Locate the cell with the specified text and output its [x, y] center coordinate. 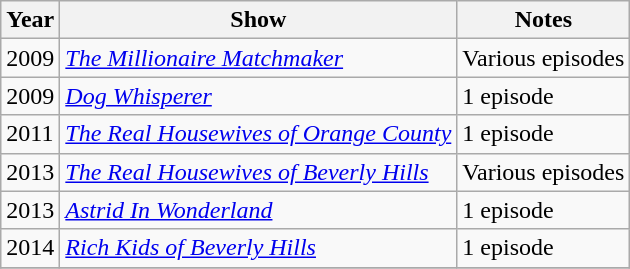
Rich Kids of Beverly Hills [258, 248]
The Real Housewives of Beverly Hills [258, 172]
The Millionaire Matchmaker [258, 58]
Dog Whisperer [258, 96]
Astrid In Wonderland [258, 210]
Year [30, 20]
2014 [30, 248]
The Real Housewives of Orange County [258, 134]
Notes [544, 20]
2011 [30, 134]
Show [258, 20]
